Capture the cell that displays the provided text and extract its (X, Y) central coordinate. 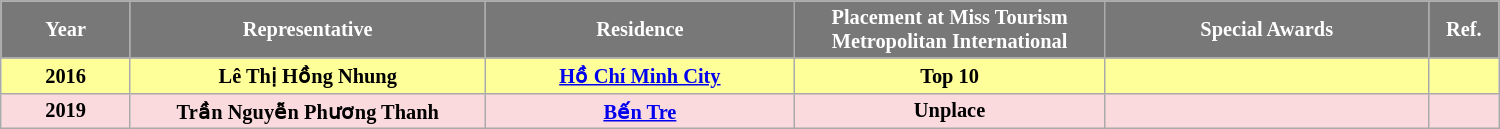
Residence (640, 29)
Trần Nguyễn Phương Thanh (308, 110)
Top 10 (950, 76)
Year (66, 29)
Representative (308, 29)
Placement at Miss Tourism Metropolitan International (950, 29)
2016 (66, 76)
Hồ Chí Minh City (640, 76)
Unplace (950, 110)
Special Awards (1266, 29)
Lê Thị Hồng Nhung (308, 76)
Bến Tre (640, 110)
Ref. (1464, 29)
2019 (66, 110)
